Pinpoint the cell where the given text exists, returning its (X, Y) midpoint coordinate. 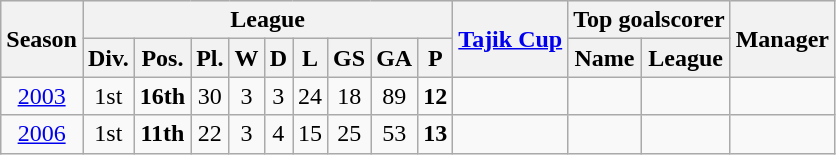
D (278, 58)
Top goalscorer (649, 20)
Tajik Cup (510, 39)
15 (310, 134)
Manager (782, 39)
18 (350, 96)
W (246, 58)
Season (42, 39)
2003 (42, 96)
13 (436, 134)
P (436, 58)
30 (210, 96)
25 (350, 134)
Pos. (162, 58)
53 (394, 134)
24 (310, 96)
4 (278, 134)
2006 (42, 134)
22 (210, 134)
89 (394, 96)
Pl. (210, 58)
16th (162, 96)
12 (436, 96)
11th (162, 134)
GA (394, 58)
Div. (108, 58)
L (310, 58)
GS (350, 58)
Name (605, 58)
